Search for the cell housing the specified text and yield its [x, y] center coordinate. 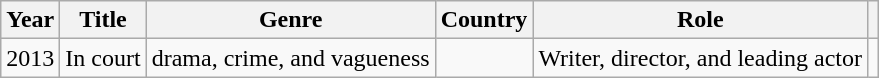
Year [30, 20]
2013 [30, 58]
Title [103, 20]
Writer, director, and leading actor [700, 58]
drama, crime, and vagueness [290, 58]
Genre [290, 20]
Country [484, 20]
In court [103, 58]
Role [700, 20]
